Provide the (X, Y) coordinate of the cell's center where the given text is located.  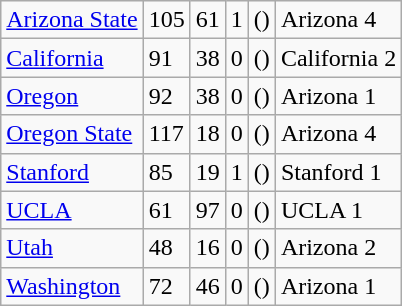
46 (208, 286)
48 (166, 248)
UCLA 1 (338, 210)
117 (166, 134)
92 (166, 96)
Oregon State (72, 134)
91 (166, 58)
85 (166, 172)
Arizona 2 (338, 248)
California (72, 58)
Arizona State (72, 20)
19 (208, 172)
18 (208, 134)
72 (166, 286)
Stanford 1 (338, 172)
97 (208, 210)
16 (208, 248)
Washington (72, 286)
Utah (72, 248)
105 (166, 20)
Stanford (72, 172)
UCLA (72, 210)
Oregon (72, 96)
California 2 (338, 58)
